Detect which cell encompasses the target text, then output its (X, Y) center coordinate. 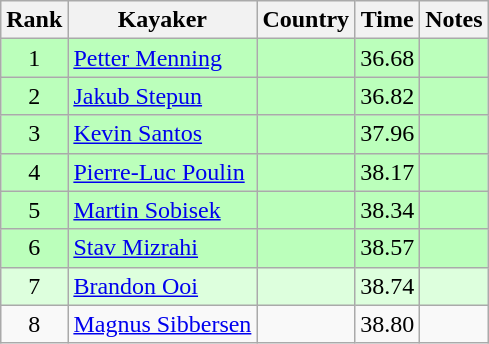
Magnus Sibbersen (162, 324)
Brandon Ooi (162, 286)
2 (34, 96)
4 (34, 172)
38.57 (388, 248)
36.82 (388, 96)
38.80 (388, 324)
Pierre-Luc Poulin (162, 172)
8 (34, 324)
38.74 (388, 286)
3 (34, 134)
Kevin Santos (162, 134)
36.68 (388, 58)
Country (306, 20)
Notes (454, 20)
7 (34, 286)
5 (34, 210)
Time (388, 20)
38.17 (388, 172)
37.96 (388, 134)
Jakub Stepun (162, 96)
Kayaker (162, 20)
Rank (34, 20)
1 (34, 58)
Stav Mizrahi (162, 248)
Petter Menning (162, 58)
Martin Sobisek (162, 210)
38.34 (388, 210)
6 (34, 248)
